From the cell containing the given text, extract its center point as (X, Y) coordinate. 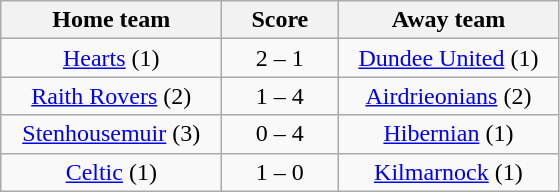
Airdrieonians (2) (448, 96)
Hearts (1) (112, 58)
Hibernian (1) (448, 134)
Home team (112, 20)
0 – 4 (280, 134)
Kilmarnock (1) (448, 172)
1 – 4 (280, 96)
Dundee United (1) (448, 58)
Celtic (1) (112, 172)
Score (280, 20)
1 – 0 (280, 172)
Away team (448, 20)
Raith Rovers (2) (112, 96)
2 – 1 (280, 58)
Stenhousemuir (3) (112, 134)
